Return the [X, Y] coordinate for the center point of the cell that contains the specified text.  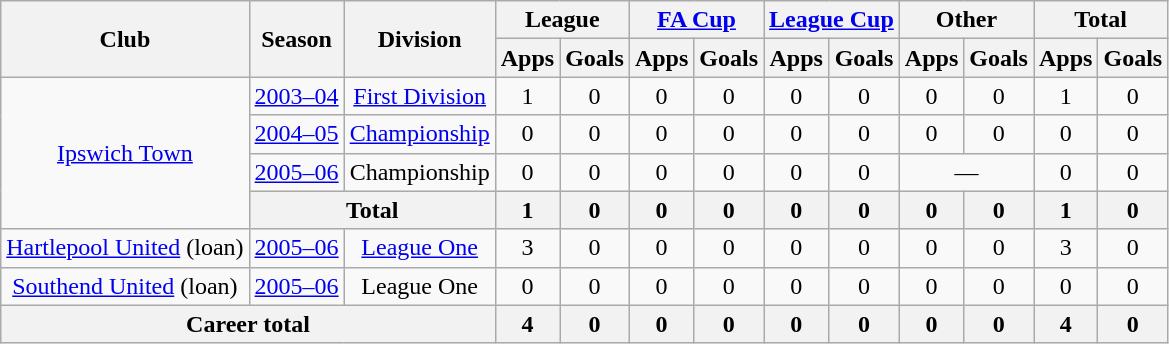
FA Cup [696, 20]
Division [420, 39]
Career total [248, 324]
Ipswich Town [125, 153]
Other [966, 20]
Southend United (loan) [125, 286]
2004–05 [296, 134]
League [562, 20]
Hartlepool United (loan) [125, 248]
Season [296, 39]
Club [125, 39]
League Cup [832, 20]
2003–04 [296, 96]
— [966, 172]
First Division [420, 96]
